Search for the cell housing the specified text and yield its [x, y] center coordinate. 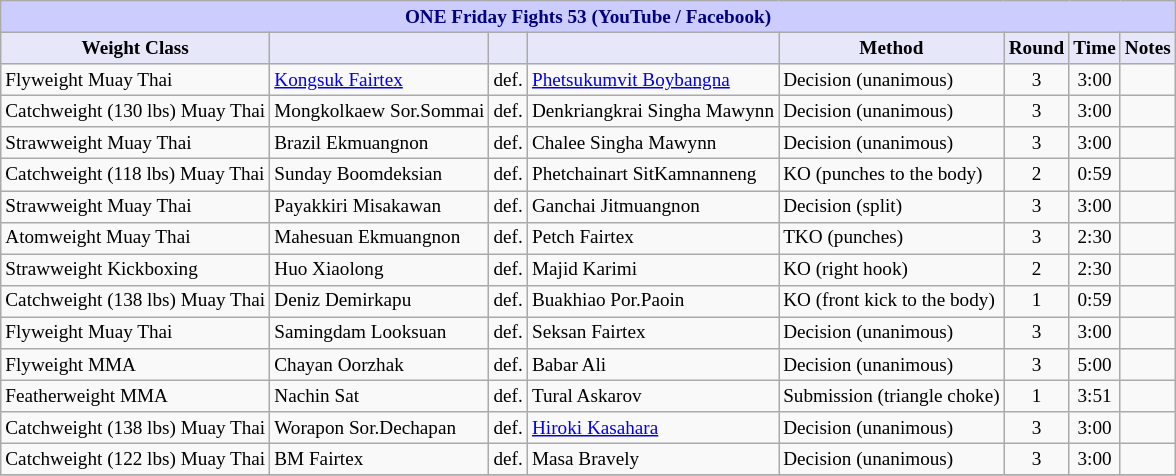
Hiroki Kasahara [652, 428]
Chalee Singha Mawynn [652, 143]
Atomweight Muay Thai [136, 238]
Seksan Fairtex [652, 333]
Ganchai Jitmuangnon [652, 206]
Phetchainart SitKamnanneng [652, 175]
Babar Ali [652, 365]
Nachin Sat [380, 396]
Samingdam Looksuan [380, 333]
KO (front kick to the body) [892, 301]
KO (right hook) [892, 270]
Flyweight MMA [136, 365]
Catchweight (122 lbs) Muay Thai [136, 460]
Time [1094, 48]
Tural Askarov [652, 396]
Weight Class [136, 48]
ONE Friday Fights 53 (YouTube / Facebook) [588, 17]
TKO (punches) [892, 238]
Strawweight Kickboxing [136, 270]
Buakhiao Por.Paoin [652, 301]
Method [892, 48]
Masa Bravely [652, 460]
5:00 [1094, 365]
Brazil Ekmuangnon [380, 143]
Decision (split) [892, 206]
BM Fairtex [380, 460]
Majid Karimi [652, 270]
Huo Xiaolong [380, 270]
Denkriangkrai Singha Mawynn [652, 111]
Petch Fairtex [652, 238]
Catchweight (118 lbs) Muay Thai [136, 175]
Catchweight (130 lbs) Muay Thai [136, 111]
Deniz Demirkapu [380, 301]
Featherweight MMA [136, 396]
Notes [1148, 48]
Kongsuk Fairtex [380, 80]
Mahesuan Ekmuangnon [380, 238]
Mongkolkaew Sor.Sommai [380, 111]
Chayan Oorzhak [380, 365]
Worapon Sor.Dechapan [380, 428]
Payakkiri Misakawan [380, 206]
3:51 [1094, 396]
Phetsukumvit Boybangna [652, 80]
KO (punches to the body) [892, 175]
Submission (triangle choke) [892, 396]
Round [1036, 48]
Sunday Boomdeksian [380, 175]
